From the cell containing the given text, extract its center point as [x, y] coordinate. 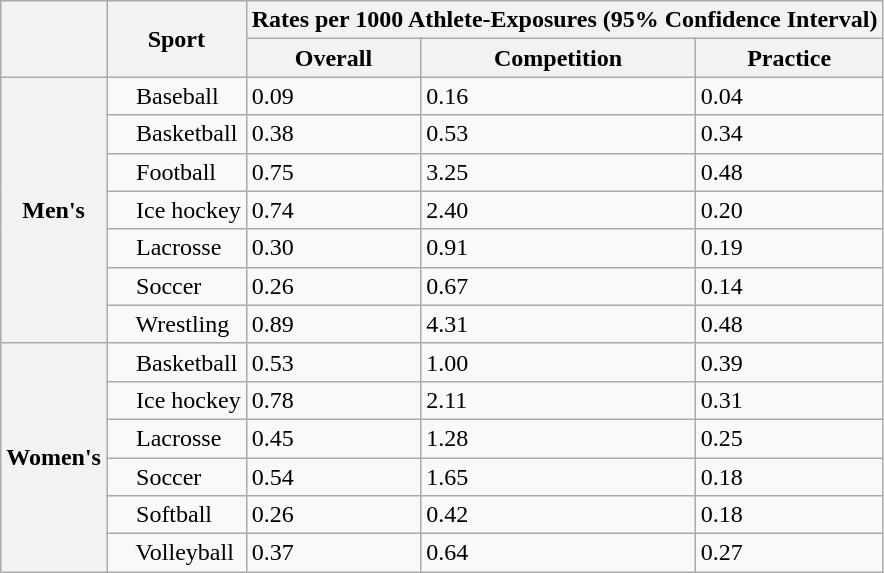
0.14 [789, 286]
Sport [176, 39]
0.45 [334, 438]
Volleyball [176, 553]
0.74 [334, 210]
0.67 [558, 286]
3.25 [558, 172]
0.16 [558, 96]
0.27 [789, 553]
Competition [558, 58]
0.25 [789, 438]
Baseball [176, 96]
0.75 [334, 172]
0.19 [789, 248]
Rates per 1000 Athlete-Exposures (95% Confidence Interval) [564, 20]
0.89 [334, 324]
1.00 [558, 362]
1.28 [558, 438]
Practice [789, 58]
0.09 [334, 96]
0.38 [334, 134]
Football [176, 172]
0.20 [789, 210]
2.40 [558, 210]
0.37 [334, 553]
0.78 [334, 400]
0.31 [789, 400]
0.30 [334, 248]
0.54 [334, 477]
Softball [176, 515]
4.31 [558, 324]
Women's [54, 457]
Overall [334, 58]
0.39 [789, 362]
2.11 [558, 400]
0.04 [789, 96]
0.91 [558, 248]
1.65 [558, 477]
Wrestling [176, 324]
Men's [54, 210]
0.42 [558, 515]
0.34 [789, 134]
0.64 [558, 553]
